For the text-containing cell, return its midpoint in (x, y) coordinate format. 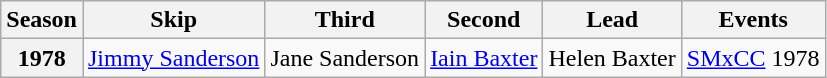
Second (484, 20)
Season (42, 20)
Events (753, 20)
Jane Sanderson (345, 58)
1978 (42, 58)
Third (345, 20)
Skip (173, 20)
Lead (612, 20)
Helen Baxter (612, 58)
Jimmy Sanderson (173, 58)
Iain Baxter (484, 58)
SMxCC 1978 (753, 58)
